Pinpoint the cell where the given text exists, returning its (X, Y) midpoint coordinate. 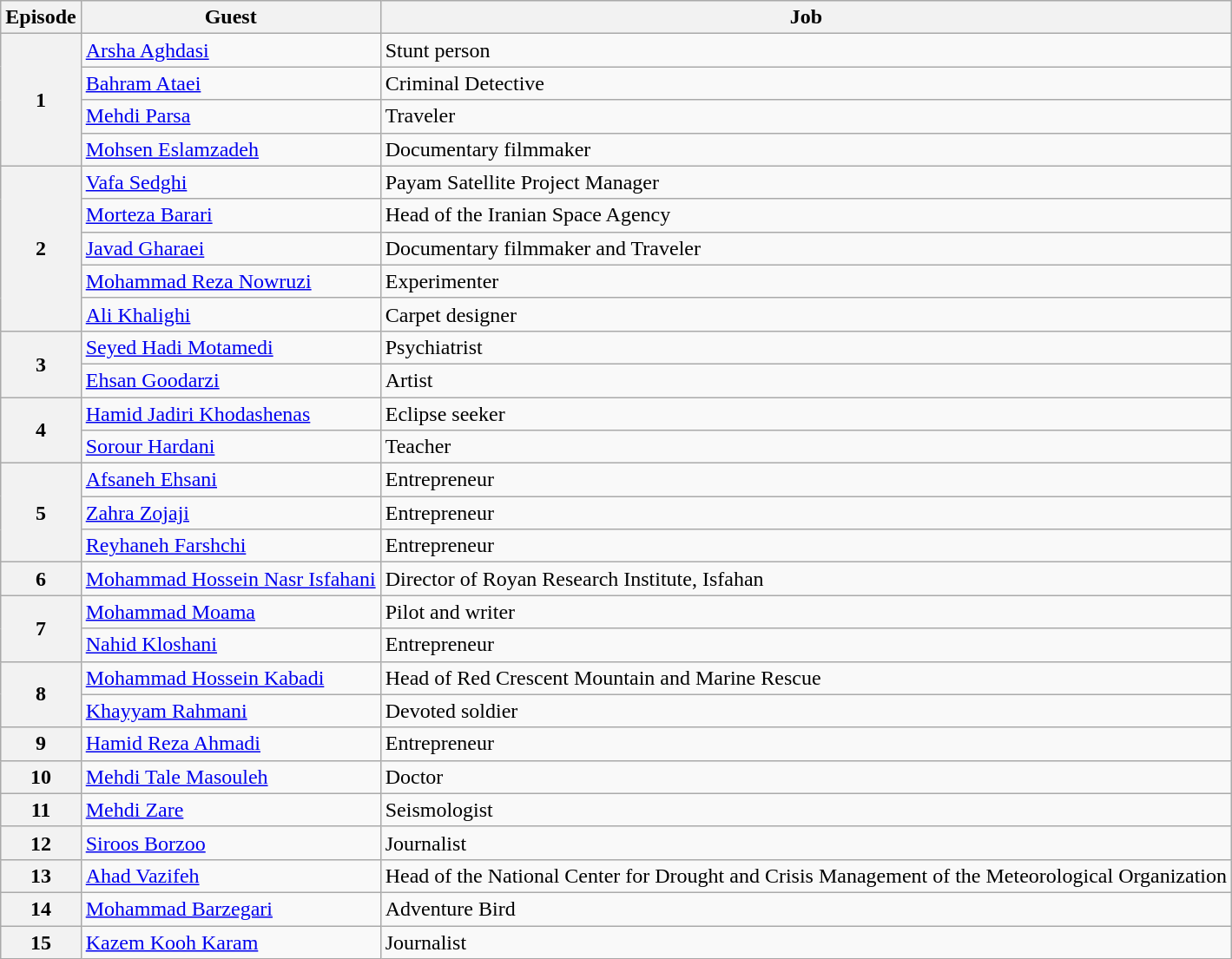
Devoted soldier (806, 711)
Stunt person (806, 50)
Javad Gharaei (231, 248)
5 (41, 513)
Artist (806, 380)
Afsaneh Ehsani (231, 480)
Payam Satellite Project Manager (806, 182)
Episode (41, 17)
Director of Royan Research Institute, Isfahan (806, 579)
Ali Khalighi (231, 314)
Mohammad Hossein Nasr Isfahani (231, 579)
Experimenter (806, 281)
7 (41, 628)
15 (41, 942)
Ahad Vazifeh (231, 876)
Morteza Barari (231, 215)
Adventure Bird (806, 909)
Hamid Reza Ahmadi (231, 744)
Mehdi Zare (231, 810)
3 (41, 364)
Siroos Borzoo (231, 843)
Teacher (806, 447)
10 (41, 777)
Khayyam Rahmani (231, 711)
Psychiatrist (806, 347)
Criminal Detective (806, 83)
13 (41, 876)
Mohsen Eslamzadeh (231, 149)
Pilot and writer (806, 612)
Vafa Sedghi (231, 182)
Ehsan Goodarzi (231, 380)
Nahid Kloshani (231, 645)
Head of the National Center for Drought and Crisis Management of the Meteorological Organization (806, 876)
Head of the Iranian Space Agency (806, 215)
Carpet designer (806, 314)
Documentary filmmaker and Traveler (806, 248)
Mehdi Parsa (231, 116)
8 (41, 694)
Eclipse seeker (806, 414)
Guest (231, 17)
Documentary filmmaker (806, 149)
Reyhaneh Farshchi (231, 546)
Mohammad Hossein Kabadi (231, 678)
Kazem Kooh Karam (231, 942)
11 (41, 810)
Zahra Zojaji (231, 513)
Sorour Hardani (231, 447)
Seyed Hadi Motamedi (231, 347)
Job (806, 17)
9 (41, 744)
Head of Red Crescent Mountain and Marine Rescue (806, 678)
2 (41, 248)
Arsha Aghdasi (231, 50)
Hamid Jadiri Khodashenas (231, 414)
6 (41, 579)
Bahram Ataei (231, 83)
Seismologist (806, 810)
Mehdi Tale Masouleh (231, 777)
Mohammad Moama (231, 612)
Mohammad Barzegari (231, 909)
1 (41, 100)
14 (41, 909)
12 (41, 843)
4 (41, 430)
Traveler (806, 116)
Doctor (806, 777)
Mohammad Reza Nowruzi (231, 281)
